Identify which cell holds the provided text, then report its [X, Y] central coordinate. 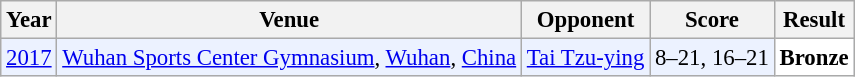
Year [29, 20]
8–21, 16–21 [712, 58]
Venue [290, 20]
Score [712, 20]
2017 [29, 58]
Wuhan Sports Center Gymnasium, Wuhan, China [290, 58]
Result [814, 20]
Tai Tzu-ying [585, 58]
Bronze [814, 58]
Opponent [585, 20]
